Pinpoint the cell where the given text exists, returning its [X, Y] midpoint coordinate. 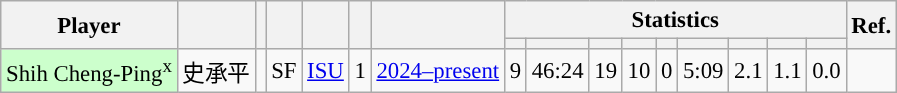
史承平 [216, 71]
19 [606, 71]
Ref. [871, 25]
46:24 [558, 71]
2024–present [438, 71]
SF [284, 71]
5:09 [704, 71]
ISU [326, 71]
9 [515, 71]
1.1 [788, 71]
Statistics [675, 20]
Shih Cheng-Pingx [89, 71]
2.1 [748, 71]
0.0 [826, 71]
10 [638, 71]
Player [89, 25]
0 [667, 71]
1 [360, 71]
